Locate the cell with the specified text and output its (X, Y) center coordinate. 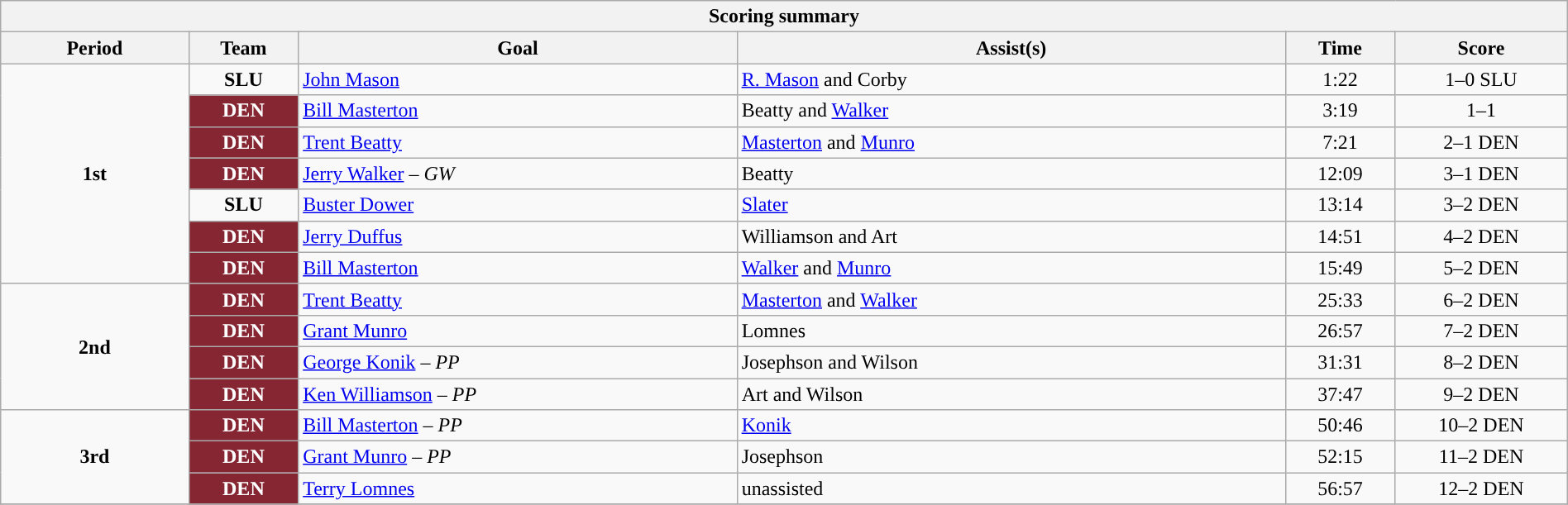
2–1 DEN (1481, 142)
unassisted (1011, 488)
Period (94, 48)
Assist(s) (1011, 48)
Williamson and Art (1011, 236)
Slater (1011, 205)
14:51 (1340, 236)
15:49 (1340, 268)
1:22 (1340, 79)
56:57 (1340, 488)
31:31 (1340, 362)
Beatty and Walker (1011, 111)
5–2 DEN (1481, 268)
Jerry Duffus (518, 236)
12:09 (1340, 174)
Beatty (1011, 174)
11–2 DEN (1481, 457)
Grant Munro (518, 331)
50:46 (1340, 426)
2nd (94, 346)
Jerry Walker – GW (518, 174)
Art and Wilson (1011, 394)
Score (1481, 48)
Ken Williamson – PP (518, 394)
26:57 (1340, 331)
12–2 DEN (1481, 488)
Scoring summary (784, 17)
52:15 (1340, 457)
Terry Lomnes (518, 488)
Josephson (1011, 457)
1–0 SLU (1481, 79)
Lomnes (1011, 331)
37:47 (1340, 394)
R. Mason and Corby (1011, 79)
8–2 DEN (1481, 362)
Bill Masterton – PP (518, 426)
John Mason (518, 79)
Walker and Munro (1011, 268)
3:19 (1340, 111)
Goal (518, 48)
25:33 (1340, 299)
3–2 DEN (1481, 205)
George Konik – PP (518, 362)
3rd (94, 457)
Team (243, 48)
7–2 DEN (1481, 331)
1–1 (1481, 111)
6–2 DEN (1481, 299)
Masterton and Munro (1011, 142)
9–2 DEN (1481, 394)
7:21 (1340, 142)
10–2 DEN (1481, 426)
Buster Dower (518, 205)
3–1 DEN (1481, 174)
Masterton and Walker (1011, 299)
1st (94, 174)
Grant Munro – PP (518, 457)
Josephson and Wilson (1011, 362)
Konik (1011, 426)
13:14 (1340, 205)
Time (1340, 48)
4–2 DEN (1481, 236)
